Capture the cell that displays the provided text and extract its [x, y] central coordinate. 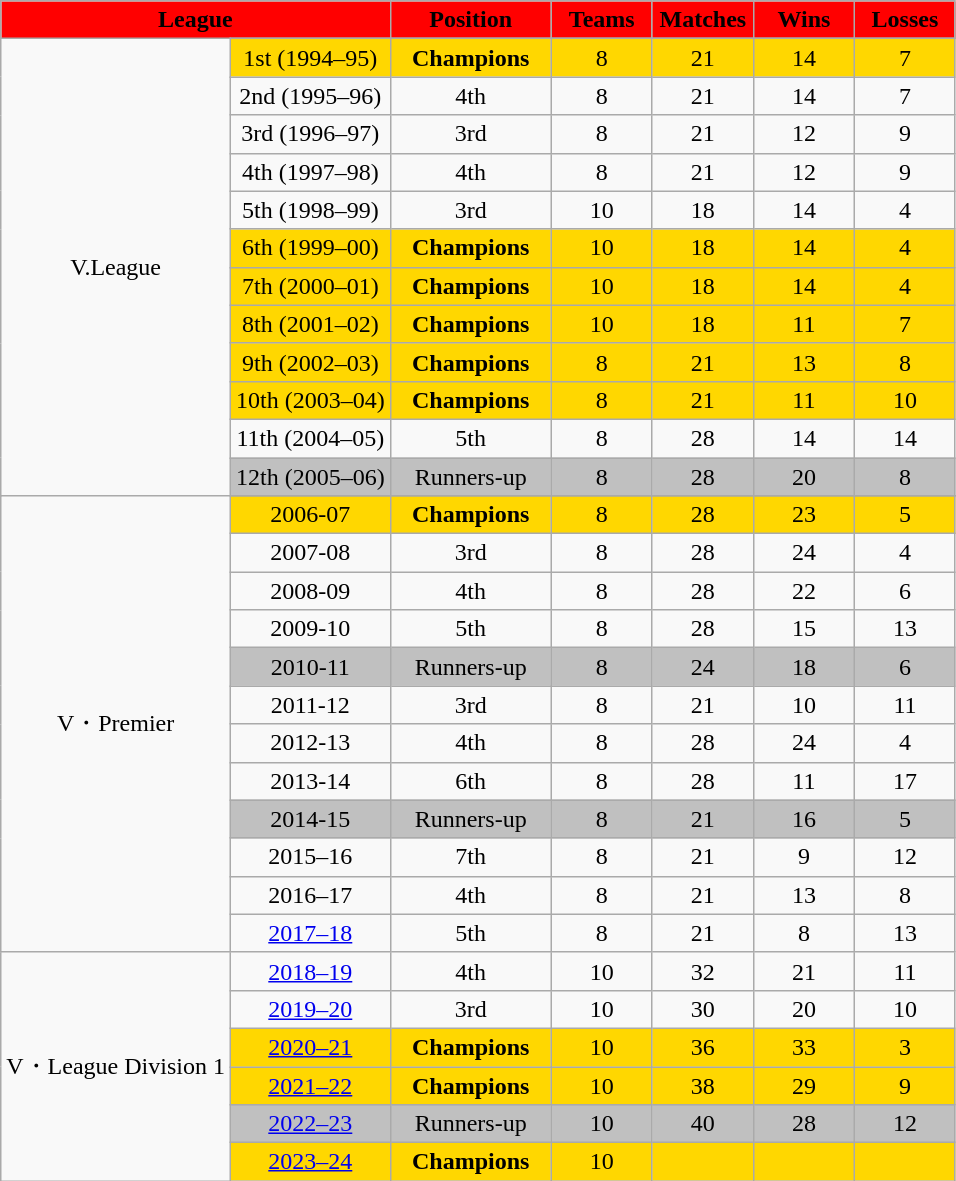
V.League [116, 268]
15 [804, 629]
2012-13 [310, 743]
2019–20 [310, 1009]
1st (1994–95) [310, 58]
6th [470, 781]
7th (2000–01) [310, 286]
12th (2005–06) [310, 477]
38 [702, 1085]
2010-11 [310, 667]
5th (1998–99) [310, 210]
30 [702, 1009]
2008-09 [310, 591]
2007-08 [310, 553]
17 [904, 781]
Losses [904, 20]
V・Premier [116, 724]
2009-10 [310, 629]
33 [804, 1047]
23 [804, 515]
Position [470, 20]
2006-07 [310, 515]
V・League Division 1 [116, 1066]
22 [804, 591]
2023–24 [310, 1162]
2013-14 [310, 781]
16 [804, 819]
40 [702, 1124]
7th [470, 857]
2017–18 [310, 933]
League [196, 20]
Matches [702, 20]
2020–21 [310, 1047]
2015–16 [310, 857]
Wins [804, 20]
3 [904, 1047]
2014-15 [310, 819]
36 [702, 1047]
29 [804, 1085]
8th (2001–02) [310, 324]
2nd (1995–96) [310, 96]
9th (2002–03) [310, 362]
3rd (1996–97) [310, 134]
10th (2003–04) [310, 400]
32 [702, 971]
2018–19 [310, 971]
4th (1997–98) [310, 172]
11th (2004–05) [310, 438]
2011-12 [310, 705]
6th (1999–00) [310, 248]
2021–22 [310, 1085]
2022–23 [310, 1124]
Teams [602, 20]
2016–17 [310, 895]
